Scan for the cell matching the given text and deliver its (x, y) coordinate at center. 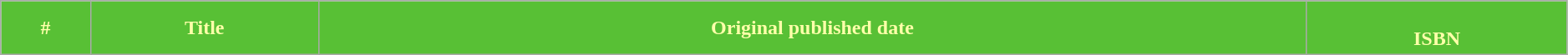
Original published date (812, 28)
ISBN (1437, 28)
# (45, 28)
Title (204, 28)
